Determine the [x, y] coordinate at the center of the cell enclosing the given text.  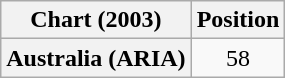
58 [238, 58]
Chart (2003) [96, 20]
Position [238, 20]
Australia (ARIA) [96, 58]
